Provide the (x, y) coordinate of the cell's center where the given text is located.  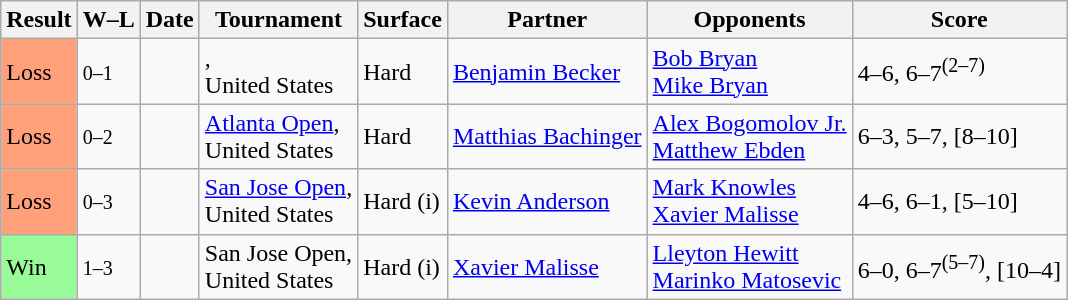
Score (959, 20)
Opponents (750, 20)
, United States (278, 72)
6–3, 5–7, [8–10] (959, 136)
Mark Knowles Xavier Malisse (750, 202)
Alex Bogomolov Jr. Matthew Ebden (750, 136)
4–6, 6–7(2–7) (959, 72)
Win (39, 266)
Date (170, 20)
W–L (108, 20)
6–0, 6–7(5–7), [10–4] (959, 266)
Lleyton Hewitt Marinko Matosevic (750, 266)
Result (39, 20)
Xavier Malisse (547, 266)
0–2 (108, 136)
0–3 (108, 202)
Benjamin Becker (547, 72)
4–6, 6–1, [5–10] (959, 202)
Bob Bryan Mike Bryan (750, 72)
Partner (547, 20)
Matthias Bachinger (547, 136)
0–1 (108, 72)
Atlanta Open, United States (278, 136)
Surface (403, 20)
Kevin Anderson (547, 202)
1–3 (108, 266)
Tournament (278, 20)
